Return the (X, Y) coordinate for the center point of the cell that contains the specified text.  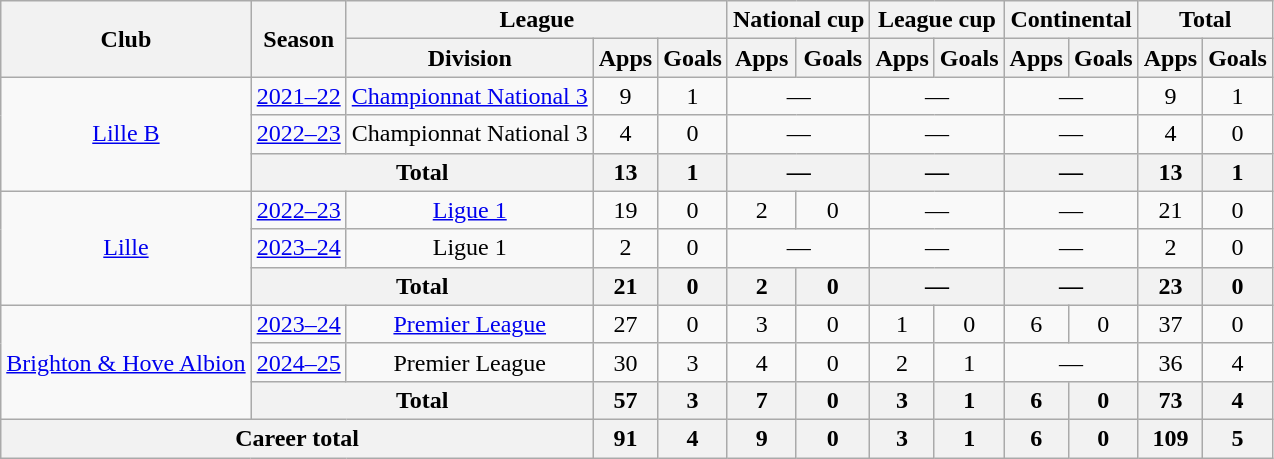
109 (1170, 438)
7 (761, 400)
Career total (297, 438)
Brighton & Hove Albion (126, 362)
Club (126, 39)
5 (1238, 438)
Division (470, 58)
37 (1170, 324)
57 (625, 400)
73 (1170, 400)
Continental (1071, 20)
Lille B (126, 134)
19 (625, 210)
2024–25 (298, 362)
League (536, 20)
91 (625, 438)
27 (625, 324)
League cup (937, 20)
Lille (126, 248)
30 (625, 362)
National cup (798, 20)
36 (1170, 362)
Season (298, 39)
23 (1170, 286)
2021–22 (298, 96)
